Return (x, y) of the center of cell containing provided text 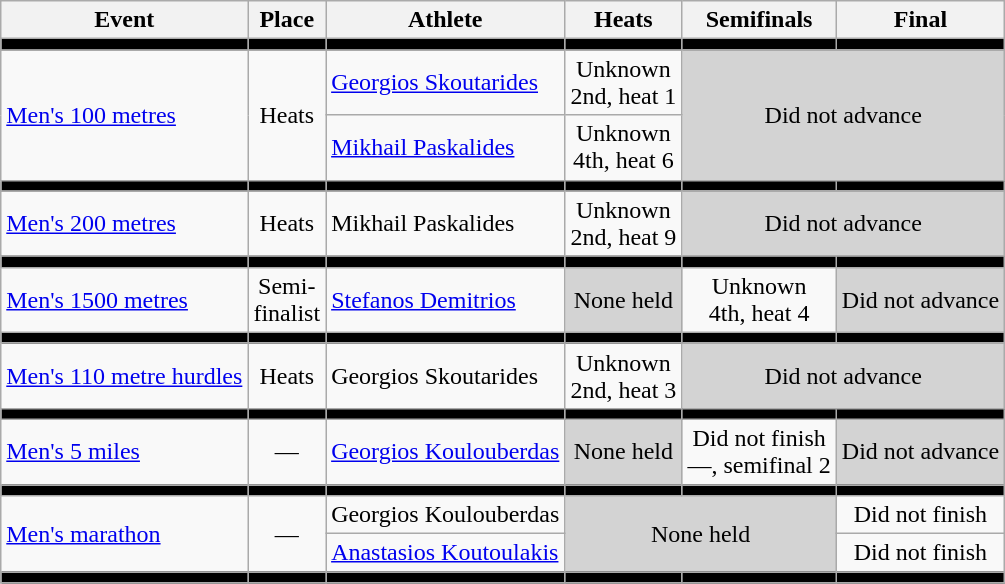
Unknown 2nd, heat 3 (624, 376)
Stefanos Demitrios (446, 300)
Did not finish —, semifinal 2 (759, 452)
Event (124, 20)
Place (287, 20)
Men's 200 metres (124, 224)
Semifinals (759, 20)
Unknown 4th, heat 6 (624, 148)
Anastasios Koutoulakis (446, 553)
Unknown 4th, heat 4 (759, 300)
Men's 1500 metres (124, 300)
Men's 100 metres (124, 115)
Unknown 2nd, heat 1 (624, 82)
Men's marathon (124, 534)
Men's 110 metre hurdles (124, 376)
Unknown 2nd, heat 9 (624, 224)
Athlete (446, 20)
Men's 5 miles (124, 452)
Final (920, 20)
Semi-finalist (287, 300)
